Find where the given text appears and provide that cell's center as [X, Y] coordinate. 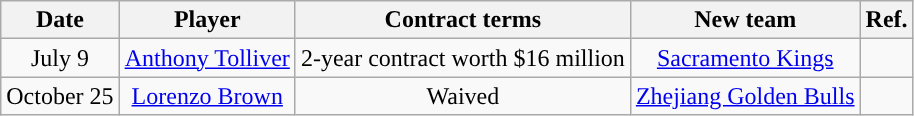
Zhejiang Golden Bulls [745, 96]
July 9 [60, 58]
Player [207, 20]
New team [745, 20]
Anthony Tolliver [207, 58]
Date [60, 20]
Lorenzo Brown [207, 96]
October 25 [60, 96]
Ref. [886, 20]
Waived [462, 96]
Contract terms [462, 20]
Sacramento Kings [745, 58]
2-year contract worth $16 million [462, 58]
